Provide the [x, y] coordinate of the cell's center where the given text is located.  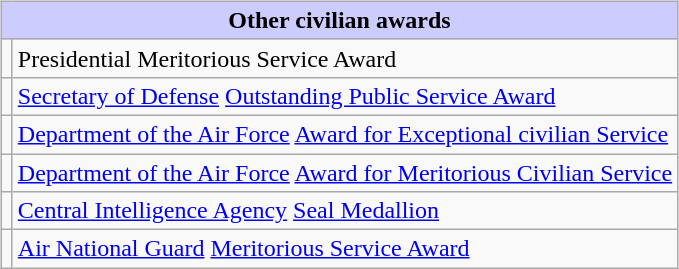
Department of the Air Force Award for Exceptional civilian Service [344, 134]
Other civilian awards [339, 20]
Department of the Air Force Award for Meritorious Civilian Service [344, 173]
Secretary of Defense Outstanding Public Service Award [344, 96]
Air National Guard Meritorious Service Award [344, 249]
Presidential Meritorious Service Award [344, 58]
Central Intelligence Agency Seal Medallion [344, 211]
